Scan for the cell matching the given text and deliver its [x, y] coordinate at center. 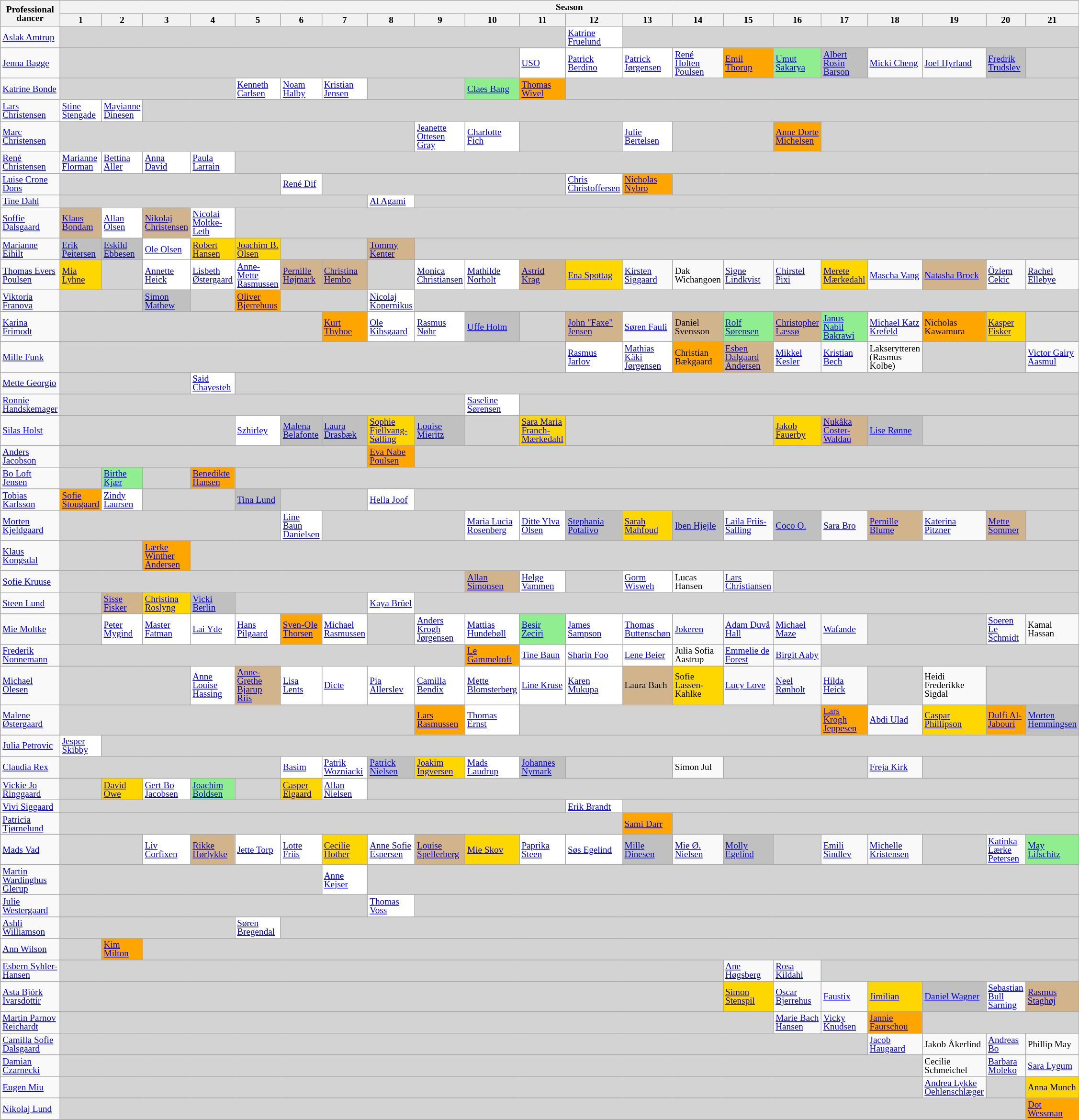
Andrea Lykke Oehlenschlæger [955, 1087]
Stephania Potalivo [594, 526]
Sven-Ole Thorsen [301, 629]
Katerina Pitzner [955, 526]
Johannes Nymark [543, 767]
Dulfi Al-Jabouri [1006, 720]
Caspar Phillipson [955, 720]
Master Fatman [167, 629]
Bettina Aller [122, 163]
Rasmus Staghøj [1052, 997]
Mathilde Norholt [492, 275]
Soeren Le Schmidt [1006, 629]
16 [798, 20]
Phillip May [1052, 1044]
Mads Vad [30, 849]
17 [844, 20]
Zindy Laursen [122, 500]
Maria Lucia Rosenberg [492, 526]
21 [1052, 20]
Anders Jacobson [30, 456]
Christian Bækgaard [698, 357]
Andreas Bo [1006, 1044]
Louise Spellerberg [439, 849]
Pernille Højmark [301, 275]
Anne Louise Hassing [213, 686]
10 [492, 20]
Gorm Wisweh [647, 581]
Casper Elgaard [301, 789]
Marc Christensen [30, 137]
9 [439, 20]
Chris Christoffersen [594, 184]
René Holten Poulsen [698, 63]
Astrid Krag [543, 275]
Julia Sofia Aastrup [698, 655]
Rosa Kildahl [798, 970]
Marie Bach Hansen [798, 1023]
Sofie Lassen-Kahlke [698, 686]
Louise Mieritz [439, 430]
Camilla Bendix [439, 686]
Molly Egelind [748, 849]
Søs Egelind [594, 849]
Christopher Læssø [798, 327]
Lærke Winther Andersen [167, 555]
Bo Loft Jensen [30, 478]
USO [543, 63]
Julia Petrovic [30, 746]
Iben Hjejle [698, 526]
Abdi Ulad [895, 720]
Le Gammeltoft [492, 655]
Michael Maze [798, 629]
Said Chayesteh [213, 383]
Barbara Moleko [1006, 1066]
Ronnie Handskemager [30, 404]
1 [80, 20]
5 [258, 20]
Malene Østergaard [30, 720]
Oscar Bjerrehus [798, 997]
Soffie Dalsgaard [30, 223]
Season [570, 7]
Anne Kejser [345, 880]
Tine Baun [543, 655]
Klaus Kongsdal [30, 555]
René Dif [301, 184]
12 [594, 20]
Cecilie Schmeichel [955, 1066]
Søren Bregendal [258, 927]
Lucy Love [748, 686]
Monica Christiansen [439, 275]
Nicolai Moltke-Leth [213, 223]
Nukâka Coster-Waldau [844, 430]
Tobias Karlsson [30, 500]
Martin Parnov Reichardt [30, 1023]
Anna Munch [1052, 1087]
2 [122, 20]
Kim Milton [122, 949]
3 [167, 20]
Mette Blomsterberg [492, 686]
Kristian Jensen [345, 89]
Peter Mygind [122, 629]
Emil Thorup [748, 63]
Silas Holst [30, 430]
Katrine Fruelund [594, 37]
Ena Spottag [594, 275]
Thomas Wivel [543, 89]
Vicki Berlin [213, 603]
Vivi Siggaard [30, 806]
Patrik Wozniacki [345, 767]
Asta Bjórk Ivarsdottir [30, 997]
Allan Olsen [122, 223]
Nicholas Nybro [647, 184]
Claudia Rex [30, 767]
Charlotte Fich [492, 137]
Anne Dorte Michelsen [798, 137]
Allan Nielsen [345, 789]
Nicolaj Kopernikus [392, 301]
Lise Rønne [895, 430]
Mia Lyhne [80, 275]
Adam Duvå Hall [748, 629]
Kamal Hassan [1052, 629]
Malena Belafonte [301, 430]
Jesper Skibby [80, 746]
Lars Christensen [30, 110]
14 [698, 20]
Laura Bach [647, 686]
Natasha Brock [955, 275]
Patricia Tjørnelund [30, 824]
Jakob Fauerby [798, 430]
Tine Dahl [30, 201]
Uffe Holm [492, 327]
Lisa Lents [301, 686]
Lisbeth Østergaard [213, 275]
Ann Wilson [30, 949]
Lars Rasmussen [439, 720]
Lars Christiansen [748, 581]
Jacob Haugaard [895, 1044]
Michael Katz Krefeld [895, 327]
May Lifschitz [1052, 849]
Dak Wichangoen [698, 275]
Sara Lygum [1052, 1066]
Mette Georgio [30, 383]
Jannie Faurschou [895, 1023]
Katrine Bonde [30, 89]
Karina Frimodt [30, 327]
Hella Joof [392, 500]
Sophie Fjellvang-Sølling [392, 430]
Marianne Eihilt [30, 249]
Jenna Bagge [30, 63]
Lars Krogh Jeppesen [844, 720]
Signe Lindkvist [748, 275]
Liv Corfixen [167, 849]
Damian Czarnecki [30, 1066]
Jakob Åkerlind [955, 1044]
Albert Rosin Barson [844, 63]
Birgit Aaby [798, 655]
Thomas Ernst [492, 720]
Tina Lund [258, 500]
Benedikte Hansen [213, 478]
Dicte [345, 686]
Karen Mukupa [594, 686]
Al Agami [392, 201]
Eskild Ebbesen [122, 249]
Lai Yde [213, 629]
Pia Allerslev [392, 686]
Lotte Friis [301, 849]
Sisse Fisker [122, 603]
Hilda Heick [844, 686]
Emmelie de Forest [748, 655]
Michael Olesen [30, 686]
Søren Fauli [647, 327]
Lakserytteren (Rasmus Kolbe) [895, 357]
Besir Zeciri [543, 629]
Anna David [167, 163]
Lucas Hansen [698, 581]
Freja Kirk [895, 767]
Szhirley [258, 430]
Mikkel Kesler [798, 357]
Anne-Mette Rasmussen [258, 275]
Kristian Bech [844, 357]
Thomas Evers Poulsen [30, 275]
Jeanette Ottesen Gray [439, 137]
Vickie Jo Ringgaard [30, 789]
19 [955, 20]
Erik Brandt [594, 806]
Paula Larrain [213, 163]
Chirstel Pixi [798, 275]
Basim [301, 767]
Mattias Hundebøll [492, 629]
Frederik Nonnemann [30, 655]
Rikke Hørlykke [213, 849]
Mille Dinesen [647, 849]
Sebastian Bull Sarning [1006, 997]
6 [301, 20]
Patrick Berdino [594, 63]
Viktoria Franova [30, 301]
Steen Lund [30, 603]
Morten Hemmingsen [1052, 720]
Nikolaj Lund [30, 1109]
Kaya Brüel [392, 603]
Laila Friis-Salling [748, 526]
Allan Simonsen [492, 581]
Annette Heick [167, 275]
Mie Skov [492, 849]
Michael Rasmussen [345, 629]
John "Faxe" Jensen [594, 327]
Christina Hembo [345, 275]
Sarah Mahfoud [647, 526]
13 [647, 20]
Ditte Ylva Olsen [543, 526]
Neel Rønholt [798, 686]
Emili Sindlev [844, 849]
Sofie Stougaard [80, 500]
James Sampson [594, 629]
Nicholas Kawamura [955, 327]
7 [345, 20]
Ashli Williamson [30, 927]
Jette Torp [258, 849]
Victor Gairy Aasmul [1052, 357]
Robert Hansen [213, 249]
Mette Sommer [1006, 526]
Line Baun Danielsen [301, 526]
Joachim B. Olsen [258, 249]
Esben Dalgaard Andersen [748, 357]
Paprika Steen [543, 849]
Hans Pilgaard [258, 629]
Morten Kjeldgaard [30, 526]
Rasmus Jarlov [594, 357]
Julie Westergaard [30, 906]
Jimilian [895, 997]
Laura Drasbæk [345, 430]
Tommy Kenter [392, 249]
Kenneth Carlsen [258, 89]
David Owe [122, 789]
Martin Wardinghus Glerup [30, 880]
Esbern Syhler-Hansen [30, 970]
Dot Wessman [1052, 1109]
20 [1006, 20]
8 [392, 20]
Marianne Florman [80, 163]
René Christensen [30, 163]
Klaus Bondam [80, 223]
Daniel Wagner [955, 997]
15 [748, 20]
Noam Halby [301, 89]
Kurt Thyboe [345, 327]
Fredrik Trudslev [1006, 63]
Anders Krogh Jørgensen [439, 629]
Simon Mathew [167, 301]
Mascha Vang [895, 275]
Joel Hyrland [955, 63]
Claes Bang [492, 89]
Kirsten Siggaard [647, 275]
Professional dancer [30, 13]
Michelle Kristensen [895, 849]
Lene Beier [647, 655]
Mads Laudrup [492, 767]
Özlem Cekic [1006, 275]
Mie Moltke [30, 629]
Coco O. [798, 526]
Micki Cheng [895, 63]
Kasper Fisker [1006, 327]
Eva Nabe Poulsen [392, 456]
Simon Jul [698, 767]
Rasmus Nøhr [439, 327]
Ole Olsen [167, 249]
Wafande [844, 629]
Joakim Ingversen [439, 767]
Stine Stengade [80, 110]
Thomas Buttenschøn [647, 629]
Cecilie Hother [345, 849]
4 [213, 20]
Eugen Miu [30, 1087]
Luise Crone Dons [30, 184]
Sara Bro [844, 526]
Mille Funk [30, 357]
Helge Vammen [543, 581]
Vicky Knudsen [844, 1023]
Saseline Sørensen [492, 404]
Janus Nabil Bakrawi [844, 327]
Ole Kibsgaard [392, 327]
Katinka Lærke Petersen [1006, 849]
Heidi Frederikke Sigdal [955, 686]
Patrick Jørgensen [647, 63]
Mie Ø. Nielsen [698, 849]
Ane Høgsberg [748, 970]
Patrick Nielsen [392, 767]
Faustix [844, 997]
Rachel Ellebye [1052, 275]
Aslak Amtrup [30, 37]
Erik Peitersen [80, 249]
Oliver Bjerrehuus [258, 301]
Joachim Boldsen [213, 789]
Mathias Käki Jørgensen [647, 357]
Mayianne Dinesen [122, 110]
Sara Maria Franch-Mærkedahl [543, 430]
Simon Stenspil [748, 997]
Christina Roslyng [167, 603]
Rolf Sørensen [748, 327]
Merete Mærkedahl [844, 275]
Birthe Kjær [122, 478]
Jokeren [698, 629]
Daniel Svensson [698, 327]
Line Kruse [543, 686]
Thomas Voss [392, 906]
Pernille Blume [895, 526]
11 [543, 20]
Sofie Kruuse [30, 581]
Camilla Sofie Dalsgaard [30, 1044]
Nikolaj Christensen [167, 223]
Sami Darr [647, 824]
Gert Bo Jacobsen [167, 789]
Julie Bertelsen [647, 137]
Anne-Grethe Bjarup Riis [258, 686]
Sharin Foo [594, 655]
Anne Sofie Espersen [392, 849]
18 [895, 20]
Umut Sakarya [798, 63]
